Identify which cell holds the provided text, then report its [X, Y] central coordinate. 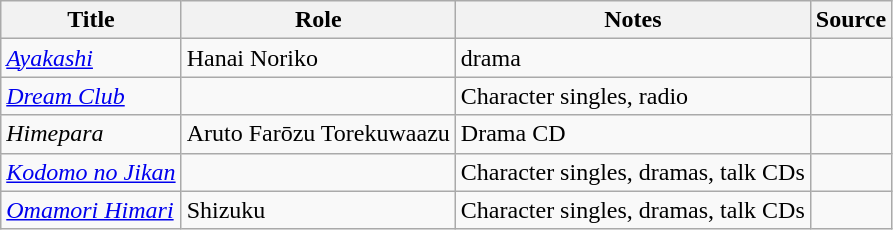
drama [632, 58]
Aruto Farōzu Torekuwaazu [318, 134]
Himepara [91, 134]
Source [850, 20]
Kodomo no Jikan [91, 172]
Drama CD [632, 134]
Role [318, 20]
Character singles, radio [632, 96]
Notes [632, 20]
Omamori Himari [91, 210]
Shizuku [318, 210]
Title [91, 20]
Ayakashi [91, 58]
Hanai Noriko [318, 58]
Dream Club [91, 96]
